Locate the cell with the specified text and output its [x, y] center coordinate. 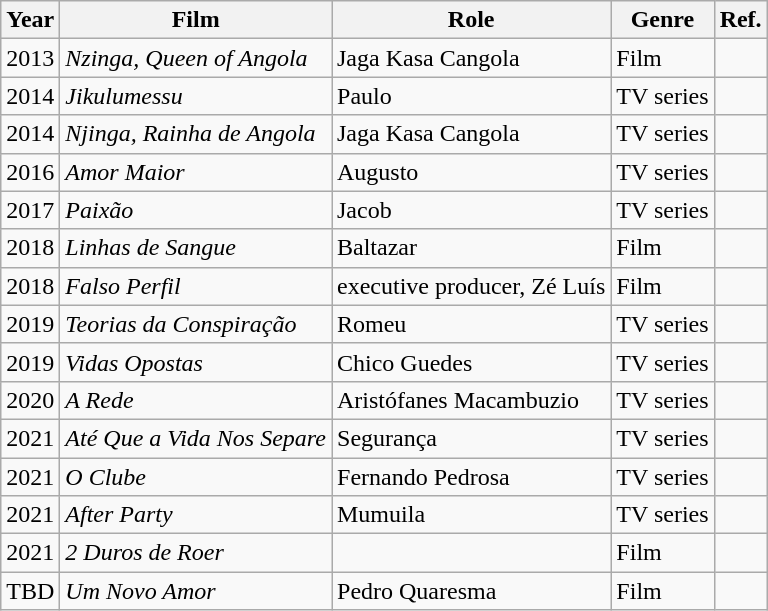
Romeu [472, 324]
2 Duros de Roer [196, 553]
Pedro Quaresma [472, 591]
Um Novo Amor [196, 591]
Fernando Pedrosa [472, 477]
Até Que a Vida Nos Separe [196, 438]
2017 [30, 210]
TBD [30, 591]
Linhas de Sangue [196, 248]
Role [472, 20]
Chico Guedes [472, 362]
A Rede [196, 400]
Njinga, Rainha de Angola [196, 134]
After Party [196, 515]
Ref. [740, 20]
Mumuila [472, 515]
2020 [30, 400]
Jacob [472, 210]
Vidas Opostas [196, 362]
Year [30, 20]
Segurança [472, 438]
2016 [30, 172]
Jikulumessu [196, 96]
Nzinga, Queen of Angola [196, 58]
2013 [30, 58]
Paixão [196, 210]
Aristófanes Macambuzio [472, 400]
Paulo [472, 96]
Baltazar [472, 248]
Augusto [472, 172]
Falso Perfil [196, 286]
executive producer, Zé Luís [472, 286]
Teorias da Conspiração [196, 324]
O Clube [196, 477]
Genre [662, 20]
Amor Maior [196, 172]
